Return the [X, Y] coordinate for the center point of the cell that contains the specified text.  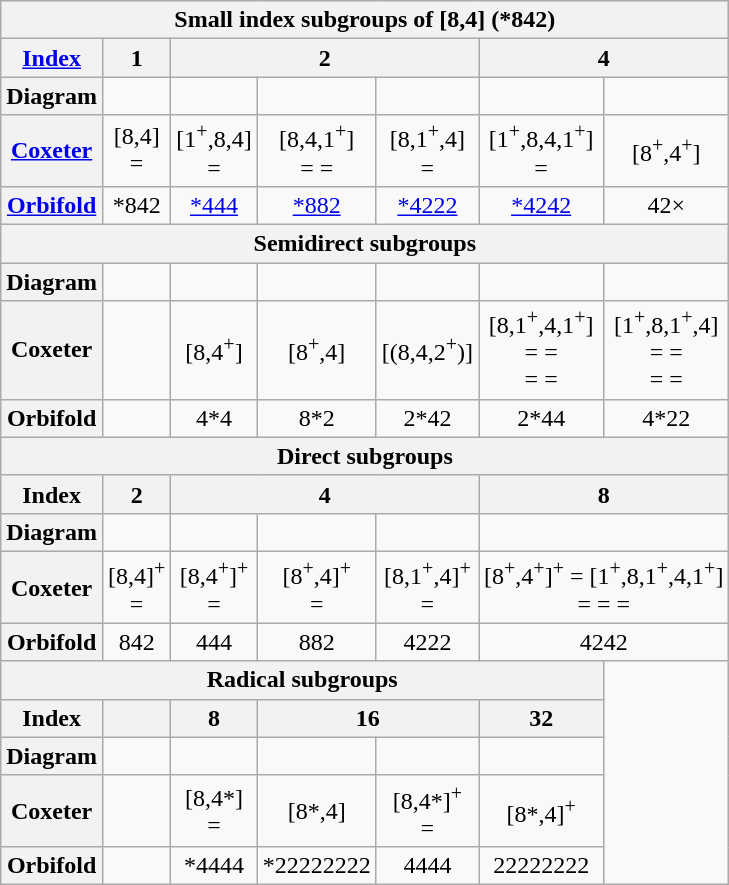
[8+,4+]+ = [1+,8,1+,4,1+] = = = [604, 587]
32 [542, 718]
[8,1+,4]+ = [427, 587]
[8,4*]+ = [427, 811]
4222 [427, 642]
1 [136, 58]
[8,4*] = [214, 811]
Direct subgroups [365, 456]
*4222 [427, 205]
[1+,8,1+,4] = = = = [666, 350]
42× [666, 205]
*4444 [214, 866]
[8,4] = [136, 151]
[1+,8,4,1+] = [542, 151]
[8+,4] [316, 350]
842 [136, 642]
*882 [316, 205]
[8,1+,4,1+] = = = = [542, 350]
[8,4,1+] = = [316, 151]
Radical subgroups [302, 680]
[8+,4+] [666, 151]
4*4 [214, 418]
[1+,8,4] = [214, 151]
Semidirect subgroups [365, 244]
22222222 [542, 866]
8*2 [316, 418]
[8+,4]+ = [316, 587]
16 [368, 718]
*444 [214, 205]
[8,4+]+ = [214, 587]
Small index subgroups of [8,4] (*842) [365, 20]
[(8,4,2+)] [427, 350]
*4242 [542, 205]
4*22 [666, 418]
[8,1+,4] = [427, 151]
2*44 [542, 418]
[8*,4] [316, 811]
882 [316, 642]
*842 [136, 205]
[8,4]+ = [136, 587]
4444 [427, 866]
[8,4+] [214, 350]
444 [214, 642]
*22222222 [316, 866]
4242 [604, 642]
2*42 [427, 418]
[8*,4]+ [542, 811]
